Return the [x, y] coordinate for the center point of the cell that contains the specified text.  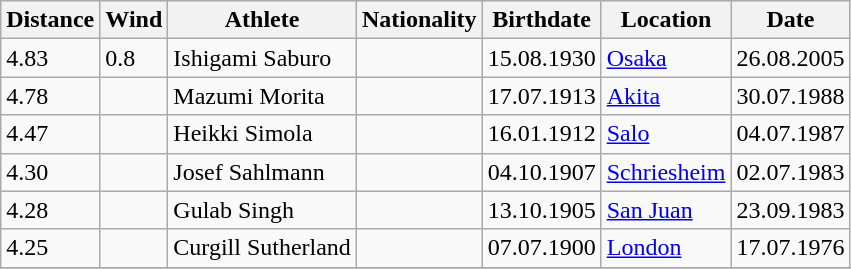
Salo [666, 134]
Location [666, 20]
Curgill Sutherland [262, 248]
Osaka [666, 58]
26.08.2005 [790, 58]
Ishigami Saburo [262, 58]
San Juan [666, 210]
30.07.1988 [790, 96]
Nationality [419, 20]
04.10.1907 [542, 172]
Distance [50, 20]
17.07.1976 [790, 248]
Wind [134, 20]
16.01.1912 [542, 134]
Mazumi Morita [262, 96]
04.07.1987 [790, 134]
15.08.1930 [542, 58]
4.25 [50, 248]
13.10.1905 [542, 210]
07.07.1900 [542, 248]
23.09.1983 [790, 210]
Schriesheim [666, 172]
Heikki Simola [262, 134]
Akita [666, 96]
Birthdate [542, 20]
0.8 [134, 58]
London [666, 248]
4.78 [50, 96]
Date [790, 20]
Gulab Singh [262, 210]
4.28 [50, 210]
02.07.1983 [790, 172]
17.07.1913 [542, 96]
4.30 [50, 172]
4.83 [50, 58]
Josef Sahlmann [262, 172]
Athlete [262, 20]
4.47 [50, 134]
